For the text-containing cell, return its midpoint in [X, Y] coordinate format. 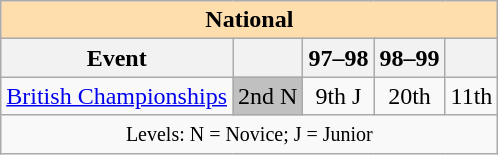
National [250, 20]
20th [410, 96]
British Championships [117, 96]
97–98 [338, 58]
98–99 [410, 58]
9th J [338, 96]
11th [472, 96]
Levels: N = Novice; J = Junior [250, 134]
2nd N [267, 96]
Event [117, 58]
